Locate the cell with the specified text and output its [X, Y] center coordinate. 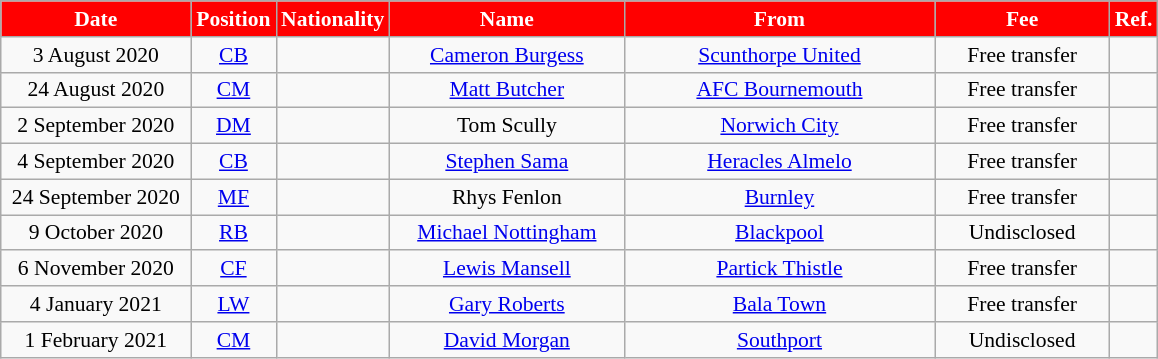
1 February 2021 [96, 340]
Tom Scully [506, 126]
Cameron Burgess [506, 55]
Blackpool [779, 233]
Rhys Fenlon [506, 197]
Ref. [1134, 19]
AFC Bournemouth [779, 90]
Fee [1022, 19]
DM [234, 126]
Position [234, 19]
RB [234, 233]
4 September 2020 [96, 162]
4 January 2021 [96, 304]
CF [234, 269]
From [779, 19]
3 August 2020 [96, 55]
Michael Nottingham [506, 233]
David Morgan [506, 340]
Southport [779, 340]
Matt Butcher [506, 90]
Burnley [779, 197]
LW [234, 304]
Lewis Mansell [506, 269]
24 August 2020 [96, 90]
24 September 2020 [96, 197]
Scunthorpe United [779, 55]
Date [96, 19]
Stephen Sama [506, 162]
Heracles Almelo [779, 162]
MF [234, 197]
2 September 2020 [96, 126]
Gary Roberts [506, 304]
Partick Thistle [779, 269]
Nationality [332, 19]
6 November 2020 [96, 269]
9 October 2020 [96, 233]
Bala Town [779, 304]
Norwich City [779, 126]
Name [506, 19]
